Pinpoint the cell where the given text exists, returning its [x, y] midpoint coordinate. 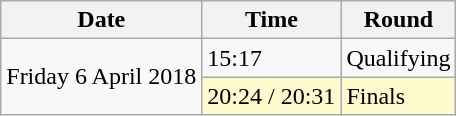
15:17 [272, 58]
Date [102, 20]
Time [272, 20]
Finals [398, 96]
Friday 6 April 2018 [102, 77]
Qualifying [398, 58]
20:24 / 20:31 [272, 96]
Round [398, 20]
